Scan for the cell matching the given text and deliver its [x, y] coordinate at center. 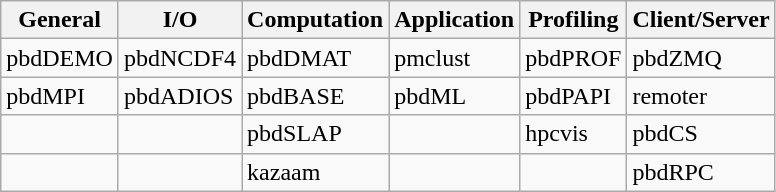
General [60, 20]
pbdNCDF4 [180, 58]
I/O [180, 20]
remoter [701, 96]
pbdCS [701, 134]
pbdPROF [574, 58]
pbdDEMO [60, 58]
pbdML [454, 96]
pbdMPI [60, 96]
hpcvis [574, 134]
Profiling [574, 20]
kazaam [316, 172]
pbdSLAP [316, 134]
pbdRPC [701, 172]
pbdPAPI [574, 96]
pbdADIOS [180, 96]
pbdBASE [316, 96]
Client/Server [701, 20]
pmclust [454, 58]
pbdDMAT [316, 58]
Application [454, 20]
pbdZMQ [701, 58]
Computation [316, 20]
